Output the [X, Y] coordinate of the center of the cell containing the given text.  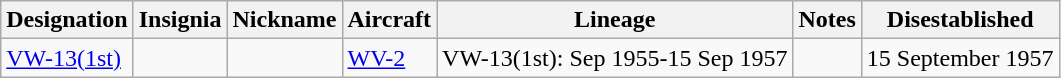
Lineage [615, 20]
Disestablished [960, 20]
Insignia [180, 20]
VW-13(1st): Sep 1955-15 Sep 1957 [615, 58]
WV-2 [390, 58]
15 September 1957 [960, 58]
Nickname [284, 20]
Designation [67, 20]
Aircraft [390, 20]
VW-13(1st) [67, 58]
Notes [827, 20]
